Detect which cell encompasses the target text, then output its [X, Y] center coordinate. 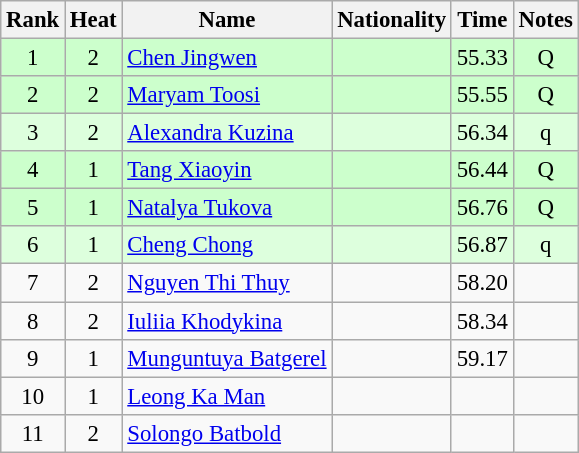
Chen Jingwen [227, 58]
Nationality [392, 20]
59.17 [482, 358]
Natalya Tukova [227, 208]
Solongo Batbold [227, 433]
Heat [94, 20]
9 [33, 358]
4 [33, 170]
Time [482, 20]
Name [227, 20]
Cheng Chong [227, 245]
10 [33, 396]
3 [33, 133]
55.55 [482, 95]
Maryam Toosi [227, 95]
56.87 [482, 245]
6 [33, 245]
Notes [546, 20]
Nguyen Thi Thuy [227, 283]
8 [33, 321]
Alexandra Kuzina [227, 133]
Munguntuya Batgerel [227, 358]
Leong Ka Man [227, 396]
11 [33, 433]
56.44 [482, 170]
Iuliia Khodykina [227, 321]
Tang Xiaoyin [227, 170]
Rank [33, 20]
7 [33, 283]
58.20 [482, 283]
56.34 [482, 133]
55.33 [482, 58]
56.76 [482, 208]
58.34 [482, 321]
5 [33, 208]
